Output the (x, y) coordinate of the center of the cell containing the given text.  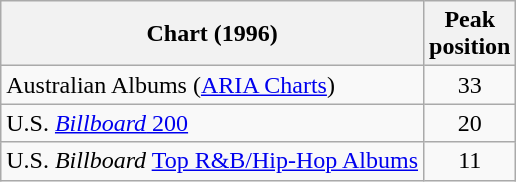
Australian Albums (ARIA Charts) (212, 85)
U.S. Billboard Top R&B/Hip-Hop Albums (212, 161)
Chart (1996) (212, 34)
U.S. Billboard 200 (212, 123)
11 (470, 161)
Peakposition (470, 34)
20 (470, 123)
33 (470, 85)
